Extract the [X, Y] coordinate from the center of the cell holding the provided text.  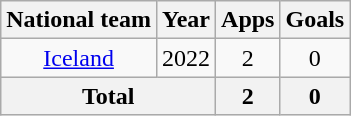
Goals [315, 20]
National team [79, 20]
Iceland [79, 58]
Year [186, 20]
2022 [186, 58]
Apps [248, 20]
Total [108, 96]
